Search for the cell housing the specified text and yield its (x, y) center coordinate. 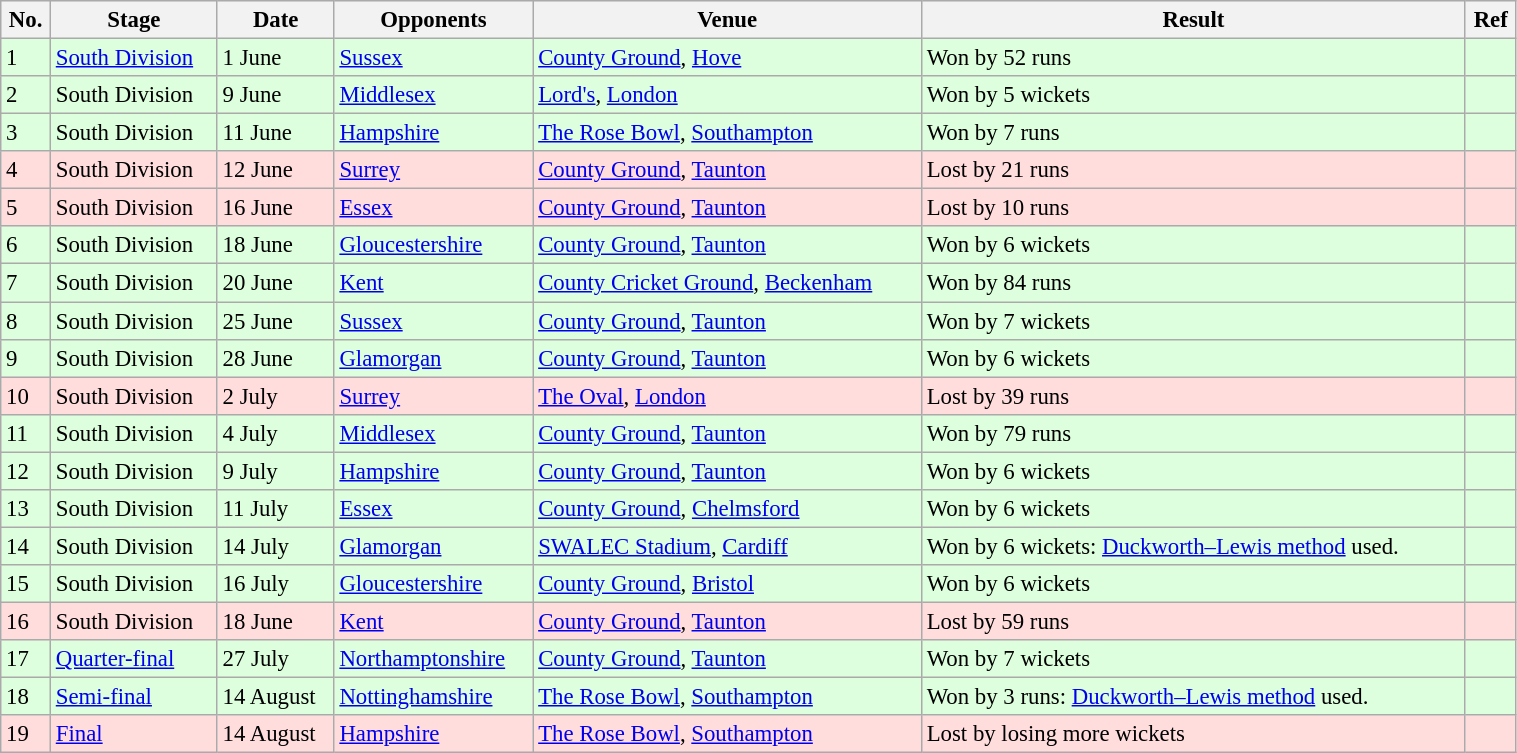
County Ground, Chelmsford (728, 509)
Won by 6 wickets: Duckworth–Lewis method used. (1193, 546)
9 June (276, 95)
9 (26, 358)
8 (26, 321)
5 (26, 208)
20 June (276, 283)
Semi-final (134, 697)
2 (26, 95)
Venue (728, 20)
12 (26, 471)
Won by 84 runs (1193, 283)
Final (134, 734)
County Cricket Ground, Beckenham (728, 283)
Won by 5 wickets (1193, 95)
15 (26, 584)
16 (26, 621)
1 (26, 58)
11 June (276, 133)
Lord's, London (728, 95)
28 June (276, 358)
11 (26, 433)
10 (26, 396)
19 (26, 734)
3 (26, 133)
6 (26, 245)
14 (26, 546)
11 July (276, 509)
Opponents (434, 20)
Lost by 59 runs (1193, 621)
4 July (276, 433)
Won by 3 runs: Duckworth–Lewis method used. (1193, 697)
Won by 7 runs (1193, 133)
Nottinghamshire (434, 697)
Northamptonshire (434, 659)
No. (26, 20)
12 June (276, 170)
9 July (276, 471)
County Ground, Hove (728, 58)
Lost by losing more wickets (1193, 734)
16 July (276, 584)
Lost by 10 runs (1193, 208)
1 June (276, 58)
Date (276, 20)
SWALEC Stadium, Cardiff (728, 546)
Won by 52 runs (1193, 58)
Quarter-final (134, 659)
13 (26, 509)
Result (1193, 20)
7 (26, 283)
17 (26, 659)
Stage (134, 20)
County Ground, Bristol (728, 584)
2 July (276, 396)
16 June (276, 208)
27 July (276, 659)
Ref (1490, 20)
18 (26, 697)
Won by 79 runs (1193, 433)
14 July (276, 546)
4 (26, 170)
25 June (276, 321)
The Oval, London (728, 396)
Lost by 39 runs (1193, 396)
Lost by 21 runs (1193, 170)
